Pinpoint the cell where the given text exists, returning its [X, Y] midpoint coordinate. 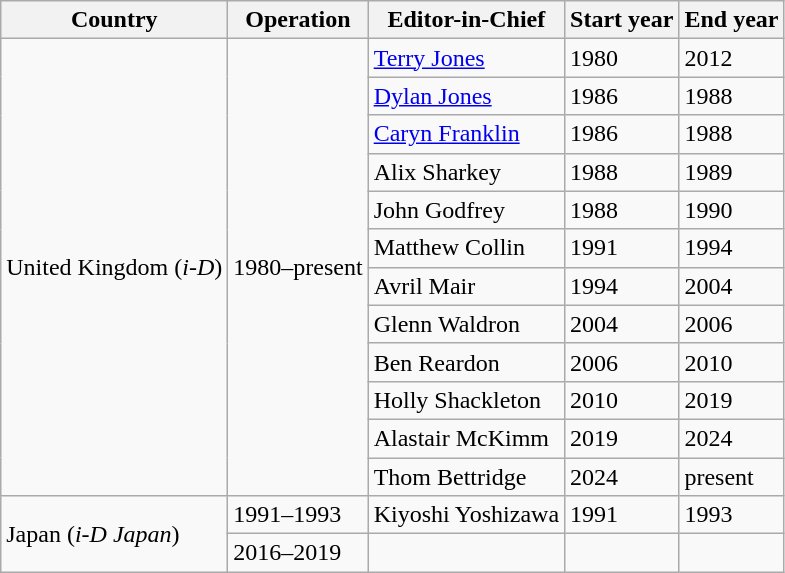
1989 [732, 172]
Holly Shackleton [466, 400]
Start year [622, 20]
Matthew Collin [466, 248]
Alix Sharkey [466, 172]
1990 [732, 210]
John Godfrey [466, 210]
Avril Mair [466, 286]
Kiyoshi Yoshizawa [466, 515]
2016–2019 [298, 553]
Thom Bettridge [466, 477]
Dylan Jones [466, 96]
present [732, 477]
Operation [298, 20]
1991–1993 [298, 515]
Japan (i-D Japan) [114, 534]
Alastair McKimm [466, 438]
Ben Reardon [466, 362]
1980 [622, 58]
Editor-in-Chief [466, 20]
Country [114, 20]
End year [732, 20]
2012 [732, 58]
United Kingdom (i-D) [114, 268]
1993 [732, 515]
Glenn Waldron [466, 324]
Terry Jones [466, 58]
Caryn Franklin [466, 134]
1980–present [298, 268]
